Return [X, Y] of the center of cell containing provided text 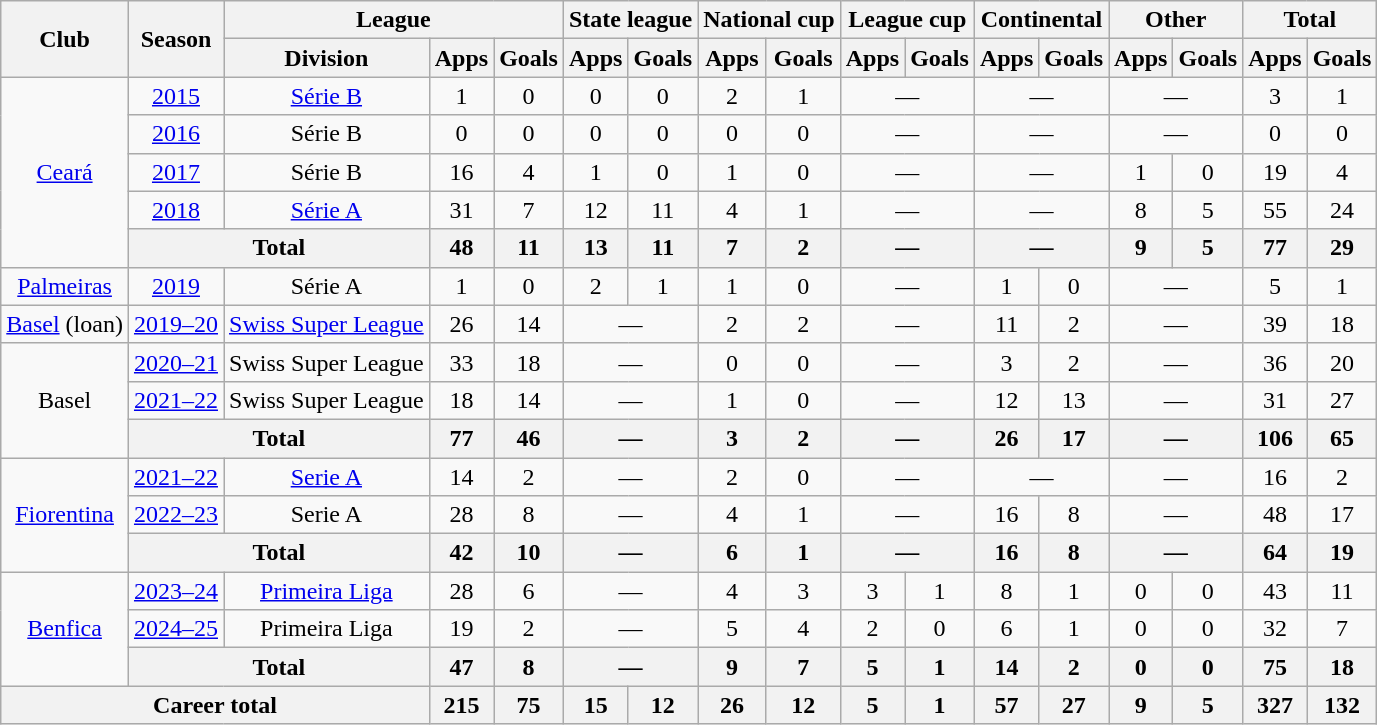
65 [1342, 438]
2017 [176, 172]
10 [529, 553]
2018 [176, 210]
33 [461, 362]
2019 [176, 286]
2020–21 [176, 362]
League [394, 20]
2015 [176, 96]
64 [1275, 553]
Continental [1041, 20]
132 [1342, 705]
46 [529, 438]
327 [1275, 705]
24 [1342, 210]
Benfica [65, 629]
Fiorentina [65, 515]
2019–20 [176, 324]
20 [1342, 362]
Other [1176, 20]
Ceará [65, 172]
National cup [769, 20]
Career total [215, 705]
Palmeiras [65, 286]
Season [176, 39]
Division [327, 58]
57 [1006, 705]
36 [1275, 362]
Club [65, 39]
47 [461, 667]
2016 [176, 134]
2023–24 [176, 591]
29 [1342, 248]
42 [461, 553]
39 [1275, 324]
55 [1275, 210]
2024–25 [176, 629]
League cup [907, 20]
State league [630, 20]
Basel (loan) [65, 324]
2022–23 [176, 515]
215 [461, 705]
15 [595, 705]
43 [1275, 591]
32 [1275, 629]
Basel [65, 400]
106 [1275, 438]
